Find where the given text appears and provide that cell's center as [X, Y] coordinate. 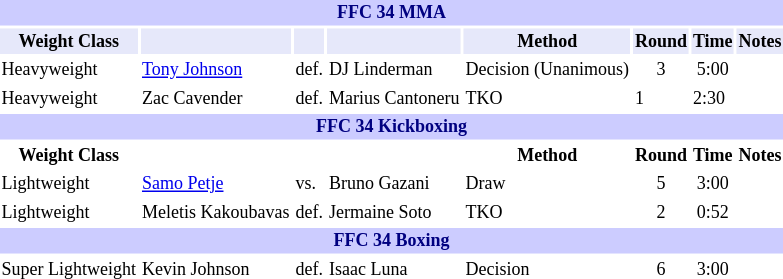
Draw [547, 184]
Samo Petje [215, 184]
Jermaine Soto [394, 213]
2:30 [712, 99]
Marius Cantoneru [394, 99]
Bruno Gazani [394, 184]
vs. [309, 184]
2 [660, 213]
0:52 [712, 213]
3:00 [712, 184]
FFC 34 MMA [392, 13]
Zac Cavender [215, 99]
1 [660, 99]
5 [660, 184]
FFC 34 Boxing [392, 241]
3 [660, 70]
5:00 [712, 70]
Tony Johnson [215, 70]
Decision (Unanimous) [547, 70]
Meletis Kakoubavas [215, 213]
FFC 34 Kickboxing [392, 127]
DJ Linderman [394, 70]
